Locate the cell with the specified text and output its [X, Y] center coordinate. 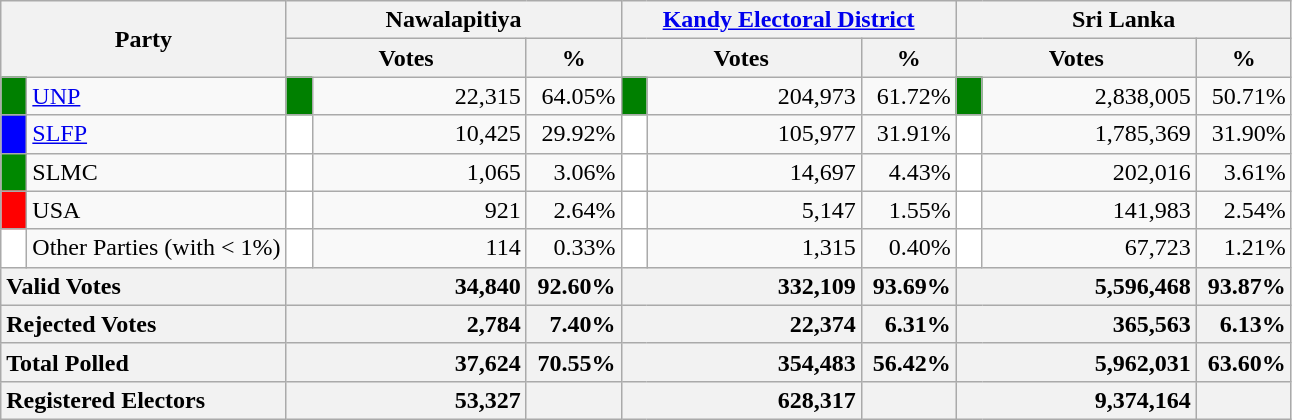
10,425 [419, 134]
Rejected Votes [144, 324]
93.69% [908, 286]
92.60% [574, 286]
5,596,468 [1076, 286]
6.31% [908, 324]
114 [419, 248]
Other Parties (with < 1%) [156, 248]
USA [156, 210]
Total Polled [144, 362]
1,785,369 [1089, 134]
SLFP [156, 134]
Sri Lanka [1124, 20]
7.40% [574, 324]
921 [419, 210]
31.91% [908, 134]
Nawalapitiya [454, 20]
332,109 [741, 286]
Kandy Electoral District [788, 20]
1,065 [419, 172]
0.33% [574, 248]
1.21% [1244, 248]
141,983 [1089, 210]
3.61% [1244, 172]
202,016 [1089, 172]
204,973 [754, 96]
0.40% [908, 248]
UNP [156, 96]
365,563 [1076, 324]
14,697 [754, 172]
5,147 [754, 210]
53,327 [406, 400]
22,374 [741, 324]
63.60% [1244, 362]
3.06% [574, 172]
2,784 [406, 324]
Valid Votes [144, 286]
2.54% [1244, 210]
31.90% [1244, 134]
50.71% [1244, 96]
29.92% [574, 134]
SLMC [156, 172]
1,315 [754, 248]
Party [144, 39]
5,962,031 [1076, 362]
2,838,005 [1089, 96]
61.72% [908, 96]
1.55% [908, 210]
70.55% [574, 362]
67,723 [1089, 248]
354,483 [741, 362]
105,977 [754, 134]
4.43% [908, 172]
64.05% [574, 96]
2.64% [574, 210]
22,315 [419, 96]
Registered Electors [144, 400]
6.13% [1244, 324]
34,840 [406, 286]
93.87% [1244, 286]
56.42% [908, 362]
37,624 [406, 362]
628,317 [741, 400]
9,374,164 [1076, 400]
